Locate the cell with the specified text and output its (x, y) center coordinate. 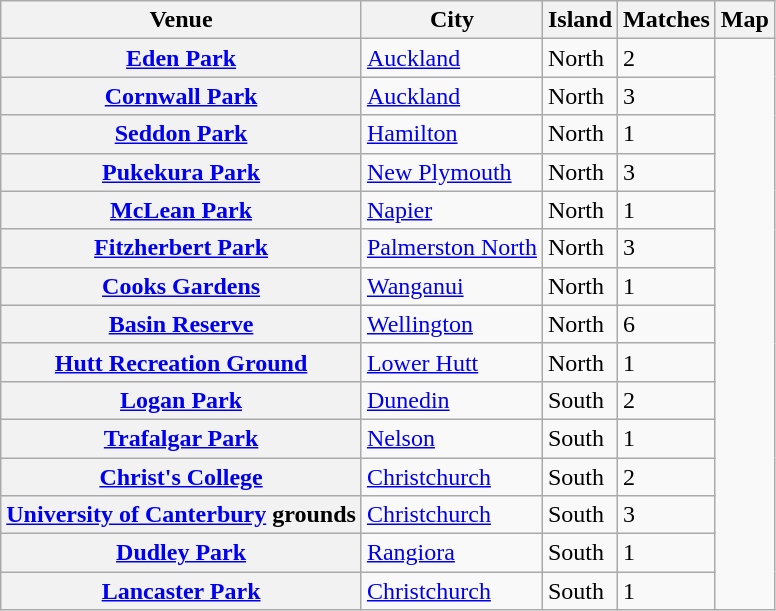
Dunedin (452, 400)
Napier (452, 210)
6 (667, 324)
Lancaster Park (182, 591)
Fitzherbert Park (182, 248)
Matches (667, 20)
New Plymouth (452, 172)
Basin Reserve (182, 324)
Pukekura Park (182, 172)
Logan Park (182, 400)
Seddon Park (182, 134)
Venue (182, 20)
Island (580, 20)
McLean Park (182, 210)
Christ's College (182, 477)
Rangiora (452, 553)
Nelson (452, 438)
Cooks Gardens (182, 286)
Map (744, 20)
Wanganui (452, 286)
Hutt Recreation Ground (182, 362)
Lower Hutt (452, 362)
Eden Park (182, 58)
Dudley Park (182, 553)
City (452, 20)
Cornwall Park (182, 96)
Trafalgar Park (182, 438)
Hamilton (452, 134)
Palmerston North (452, 248)
University of Canterbury grounds (182, 515)
Wellington (452, 324)
